Locate the cell with the specified text and output its [x, y] center coordinate. 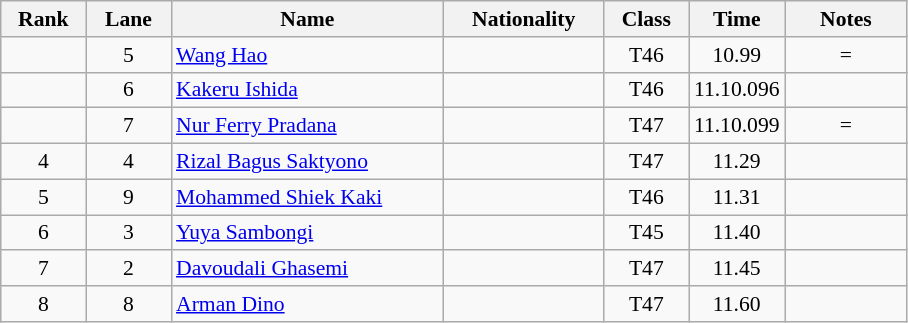
2 [128, 269]
11.31 [737, 197]
Nur Ferry Pradana [308, 126]
Time [737, 19]
10.99 [737, 55]
3 [128, 233]
Yuya Sambongi [308, 233]
Nationality [524, 19]
Rank [44, 19]
Class [646, 19]
Arman Dino [308, 304]
Rizal Bagus Saktyono [308, 162]
Davoudali Ghasemi [308, 269]
Notes [846, 19]
11.60 [737, 304]
T45 [646, 233]
11.10.096 [737, 90]
11.29 [737, 162]
11.45 [737, 269]
Lane [128, 19]
11.10.099 [737, 126]
Mohammed Shiek Kaki [308, 197]
Kakeru Ishida [308, 90]
11.40 [737, 233]
Wang Hao [308, 55]
Name [308, 19]
9 [128, 197]
